Return the (X, Y) coordinate for the center point of the cell that contains the specified text.  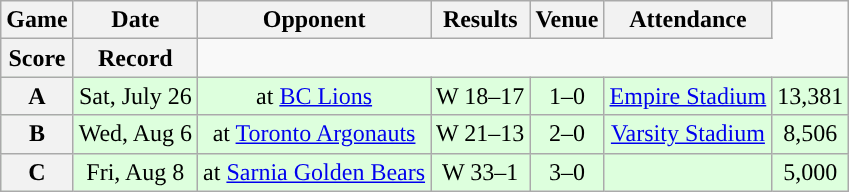
W 21–13 (480, 134)
Opponent (314, 20)
at Toronto Argonauts (314, 134)
C (37, 172)
A (37, 96)
at Sarnia Golden Bears (314, 172)
Record (135, 58)
Empire Stadium (688, 96)
2–0 (567, 134)
W 33–1 (480, 172)
Sat, July 26 (135, 96)
8,506 (810, 134)
Game (37, 20)
Varsity Stadium (688, 134)
Venue (567, 20)
Fri, Aug 8 (135, 172)
Wed, Aug 6 (135, 134)
Results (480, 20)
13,381 (810, 96)
Date (135, 20)
3–0 (567, 172)
Score (37, 58)
at BC Lions (314, 96)
Attendance (688, 20)
5,000 (810, 172)
W 18–17 (480, 96)
B (37, 134)
1–0 (567, 96)
